Return [X, Y] of the center of cell containing provided text 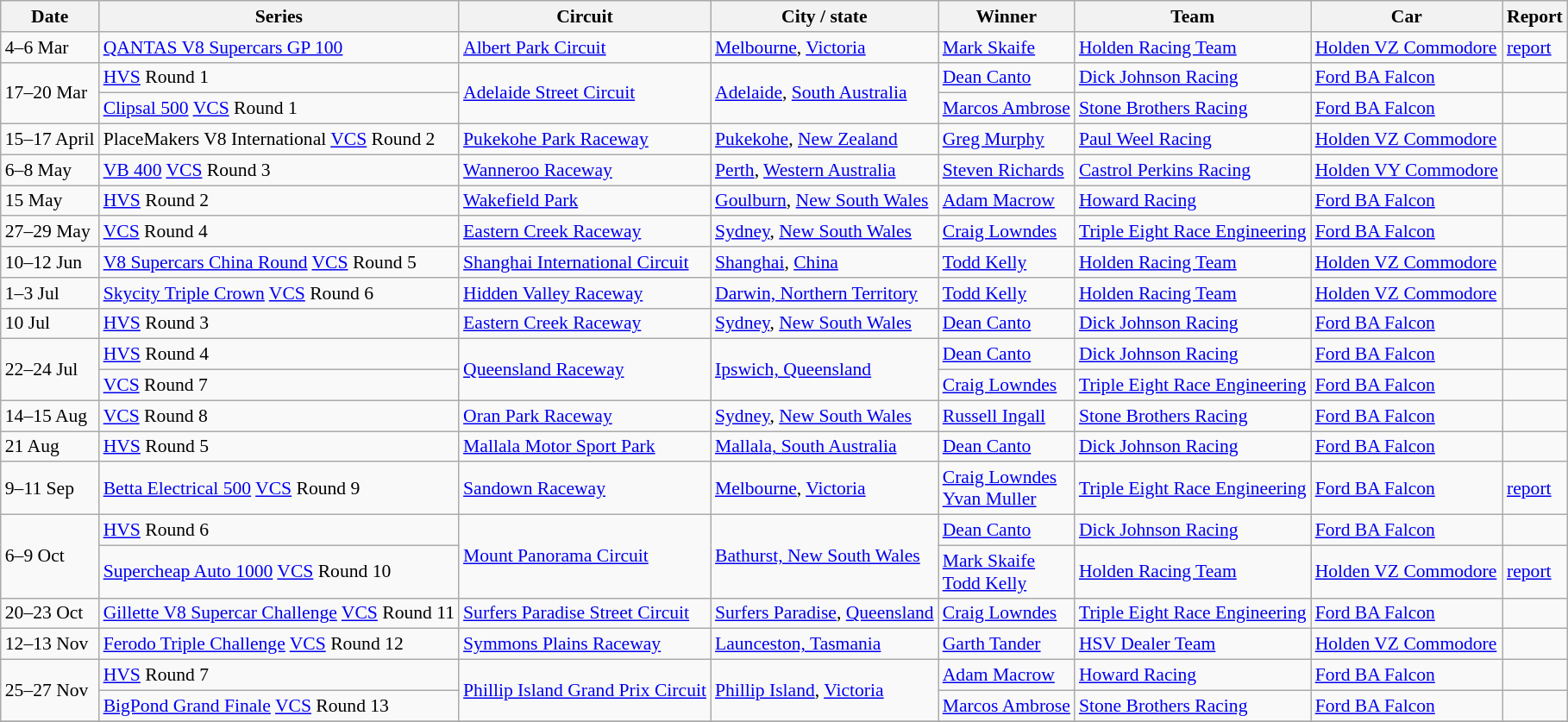
9–11 Sep [50, 488]
Betta Electrical 500 VCS Round 9 [279, 488]
VCS Round 7 [279, 386]
17–20 Mar [50, 93]
VB 400 VCS Round 3 [279, 170]
Mount Panorama Circuit [585, 557]
Phillip Island Grand Prix Circuit [585, 690]
Oran Park Raceway [585, 416]
Hidden Valley Raceway [585, 293]
Date [50, 16]
1–3 Jul [50, 293]
HSV Dealer Team [1193, 644]
HVS Round 4 [279, 355]
Supercheap Auto 1000 VCS Round 10 [279, 571]
10–12 Jun [50, 262]
10 Jul [50, 323]
6–8 May [50, 170]
Winner [1007, 16]
Clipsal 500 VCS Round 1 [279, 109]
Surfers Paradise Street Circuit [585, 613]
Queensland Raceway [585, 369]
22–24 Jul [50, 369]
Wakefield Park [585, 201]
Pukekohe, New Zealand [825, 140]
Darwin, Northern Territory [825, 293]
HVS Round 2 [279, 201]
Mallala, South Australia [825, 447]
City / state [825, 16]
Skycity Triple Crown VCS Round 6 [279, 293]
Adelaide, South Australia [825, 93]
Sandown Raceway [585, 488]
Series [279, 16]
VCS Round 8 [279, 416]
Shanghai, China [825, 262]
PlaceMakers V8 International VCS Round 2 [279, 140]
21 Aug [50, 447]
QANTAS V8 Supercars GP 100 [279, 47]
Garth Tander [1007, 644]
HVS Round 6 [279, 531]
12–13 Nov [50, 644]
Circuit [585, 16]
Adelaide Street Circuit [585, 93]
Shanghai International Circuit [585, 262]
V8 Supercars China Round VCS Round 5 [279, 262]
VCS Round 4 [279, 232]
Symmons Plains Raceway [585, 644]
Bathurst, New South Wales [825, 557]
Phillip Island, Victoria [825, 690]
Surfers Paradise, Queensland [825, 613]
Wanneroo Raceway [585, 170]
Mark Skaife [1007, 47]
Craig LowndesYvan Muller [1007, 488]
HVS Round 5 [279, 447]
15 May [50, 201]
Russell Ingall [1007, 416]
27–29 May [50, 232]
Mallala Motor Sport Park [585, 447]
HVS Round 7 [279, 675]
Perth, Western Australia [825, 170]
Goulburn, New South Wales [825, 201]
14–15 Aug [50, 416]
Report [1535, 16]
Greg Murphy [1007, 140]
Team [1193, 16]
Car [1407, 16]
BigPond Grand Finale VCS Round 13 [279, 706]
Steven Richards [1007, 170]
20–23 Oct [50, 613]
4–6 Mar [50, 47]
Mark SkaifeTodd Kelly [1007, 571]
25–27 Nov [50, 690]
HVS Round 3 [279, 323]
Castrol Perkins Racing [1193, 170]
Ferodo Triple Challenge VCS Round 12 [279, 644]
HVS Round 1 [279, 78]
Holden VY Commodore [1407, 170]
Paul Weel Racing [1193, 140]
Ipswich, Queensland [825, 369]
6–9 Oct [50, 557]
Launceston, Tasmania [825, 644]
Albert Park Circuit [585, 47]
Pukekohe Park Raceway [585, 140]
Gillette V8 Supercar Challenge VCS Round 11 [279, 613]
15–17 April [50, 140]
